Find where the given text appears and provide that cell's center as [x, y] coordinate. 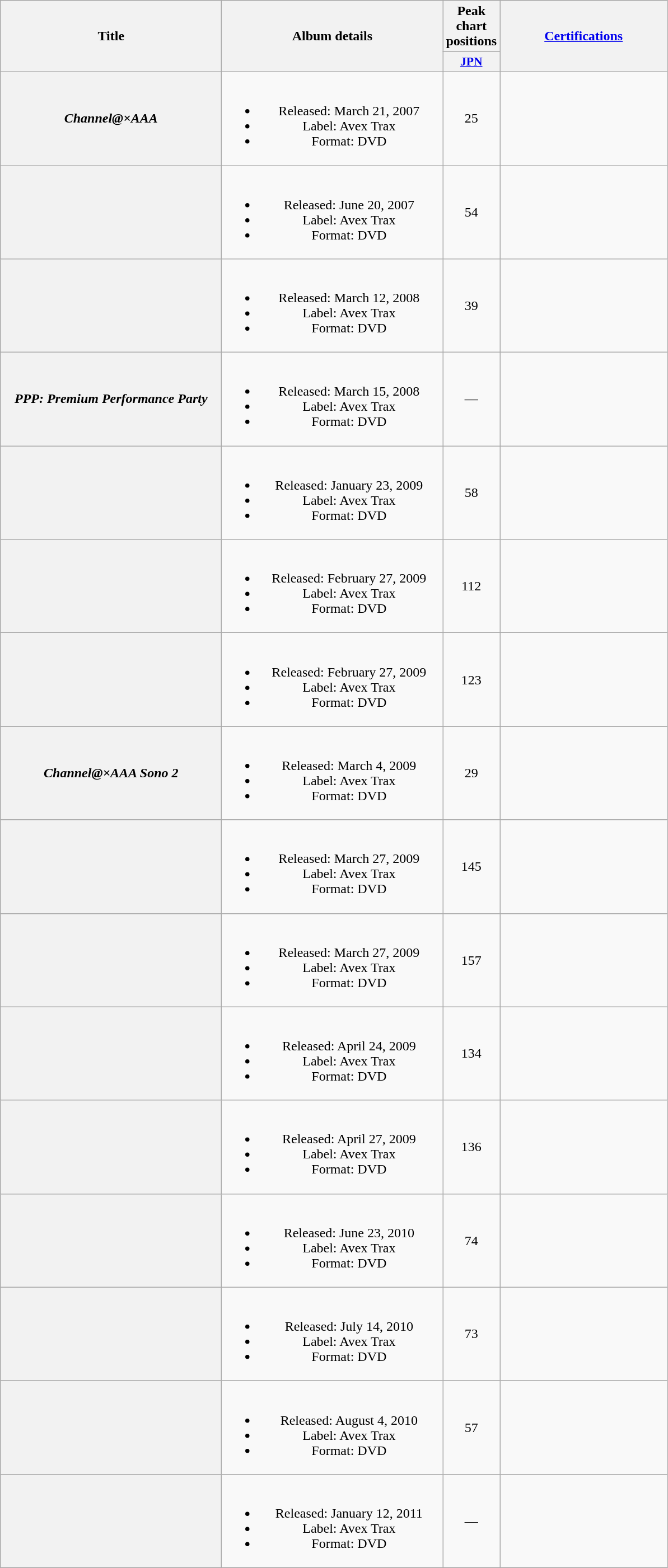
134 [471, 1053]
Released: March 4, 2009Label: Avex TraxFormat: DVD [333, 773]
Released: August 4, 2010Label: Avex TraxFormat: DVD [333, 1427]
Released: March 21, 2007Label: Avex TraxFormat: DVD [333, 119]
Channel@×AAA Sono 2 [111, 773]
PPP: Premium Performance Party [111, 400]
123 [471, 679]
JPN [471, 62]
Certifications [583, 36]
Released: March 12, 2008Label: Avex TraxFormat: DVD [333, 306]
Peak chart positions [471, 26]
73 [471, 1334]
112 [471, 586]
Released: July 14, 2010Label: Avex TraxFormat: DVD [333, 1334]
Released: June 20, 2007Label: Avex TraxFormat: DVD [333, 213]
25 [471, 119]
Released: June 23, 2010Label: Avex TraxFormat: DVD [333, 1240]
39 [471, 306]
58 [471, 492]
Album details [333, 36]
145 [471, 866]
Released: March 15, 2008Label: Avex TraxFormat: DVD [333, 400]
29 [471, 773]
157 [471, 960]
Released: April 24, 2009Label: Avex TraxFormat: DVD [333, 1053]
54 [471, 213]
Title [111, 36]
74 [471, 1240]
57 [471, 1427]
Released: January 12, 2011Label: Avex TraxFormat: DVD [333, 1521]
Released: April 27, 2009Label: Avex TraxFormat: DVD [333, 1147]
Released: January 23, 2009Label: Avex TraxFormat: DVD [333, 492]
Channel@×AAA [111, 119]
136 [471, 1147]
